Extract the [X, Y] coordinate from the center of the cell holding the provided text.  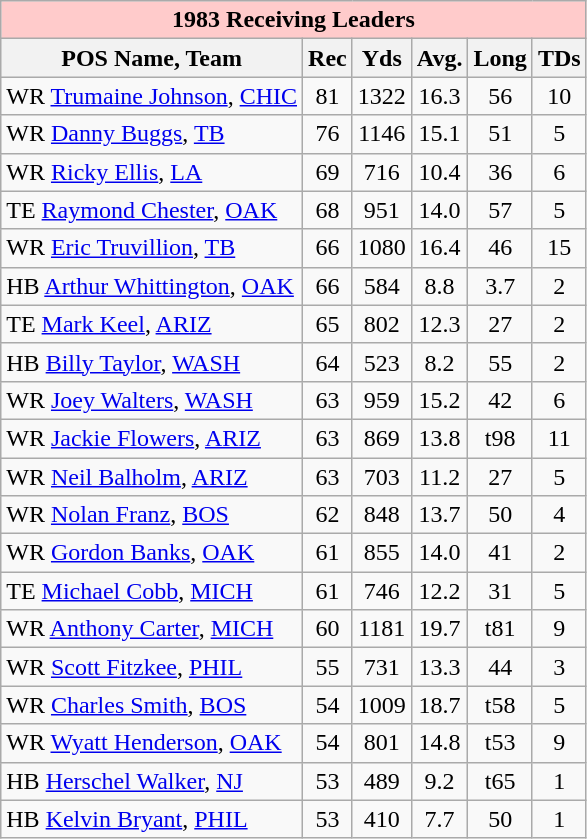
WR Scott Fitzkee, PHIL [152, 667]
t98 [500, 438]
584 [382, 286]
13.7 [440, 515]
12.3 [440, 324]
TDs [559, 58]
76 [328, 134]
731 [382, 667]
9.2 [440, 781]
959 [382, 400]
Avg. [440, 58]
WR Trumaine Johnson, CHIC [152, 96]
13.8 [440, 438]
716 [382, 172]
19.7 [440, 629]
WR Danny Buggs, TB [152, 134]
42 [500, 400]
69 [328, 172]
16.4 [440, 248]
TE Mark Keel, ARIZ [152, 324]
HB Arthur Whittington, OAK [152, 286]
489 [382, 781]
36 [500, 172]
14.8 [440, 743]
57 [500, 210]
802 [382, 324]
WR Neil Balholm, ARIZ [152, 477]
1322 [382, 96]
10.4 [440, 172]
11.2 [440, 477]
12.2 [440, 591]
WR Joey Walters, WASH [152, 400]
64 [328, 362]
WR Anthony Carter, MICH [152, 629]
703 [382, 477]
410 [382, 819]
801 [382, 743]
523 [382, 362]
44 [500, 667]
1080 [382, 248]
HB Kelvin Bryant, PHIL [152, 819]
16.3 [440, 96]
46 [500, 248]
Long [500, 58]
15 [559, 248]
1009 [382, 705]
HB Billy Taylor, WASH [152, 362]
848 [382, 515]
HB Herschel Walker, NJ [152, 781]
15.2 [440, 400]
8.8 [440, 286]
1146 [382, 134]
Yds [382, 58]
31 [500, 591]
855 [382, 553]
11 [559, 438]
18.7 [440, 705]
1181 [382, 629]
62 [328, 515]
WR Gordon Banks, OAK [152, 553]
t81 [500, 629]
746 [382, 591]
951 [382, 210]
10 [559, 96]
POS Name, Team [152, 58]
t58 [500, 705]
WR Nolan Franz, BOS [152, 515]
869 [382, 438]
t65 [500, 781]
WR Charles Smith, BOS [152, 705]
56 [500, 96]
WR Jackie Flowers, ARIZ [152, 438]
3 [559, 667]
TE Michael Cobb, MICH [152, 591]
15.1 [440, 134]
TE Raymond Chester, OAK [152, 210]
8.2 [440, 362]
Rec [328, 58]
13.3 [440, 667]
WR Ricky Ellis, LA [152, 172]
4 [559, 515]
WR Wyatt Henderson, OAK [152, 743]
81 [328, 96]
51 [500, 134]
60 [328, 629]
1983 Receiving Leaders [294, 20]
3.7 [500, 286]
7.7 [440, 819]
41 [500, 553]
65 [328, 324]
WR Eric Truvillion, TB [152, 248]
68 [328, 210]
t53 [500, 743]
